Capture the cell that displays the provided text and extract its (x, y) central coordinate. 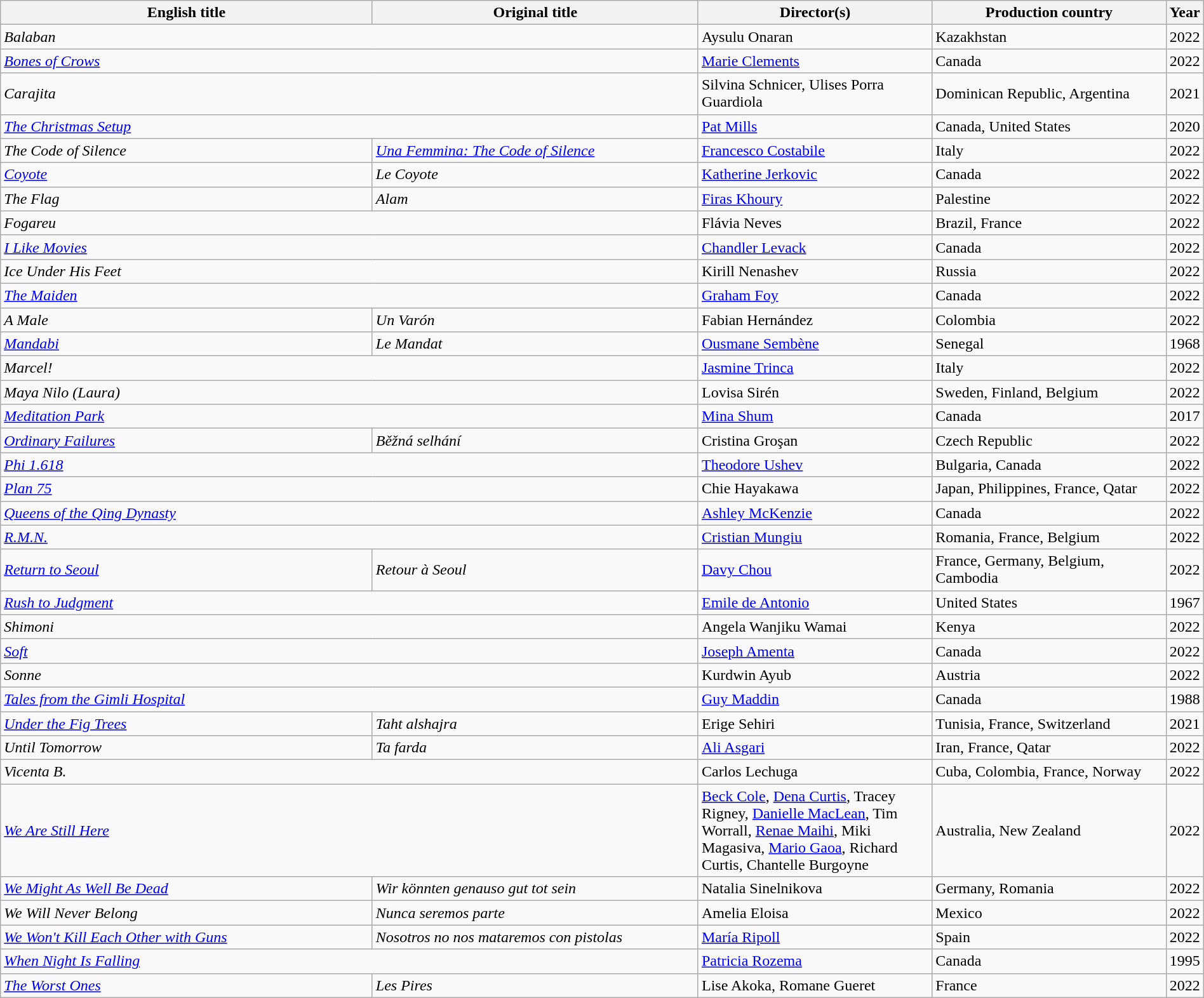
We Might As Well Be Dead (187, 889)
Japan, Philippines, France, Qatar (1049, 489)
Angela Wanjiku Wamai (815, 627)
Kirill Nenashev (815, 271)
Plan 75 (349, 489)
Senegal (1049, 344)
Bones of Crows (349, 61)
Ta farda (535, 748)
We Won't Kill Each Other with Guns (187, 937)
Silvina Schnicer, Ulises Porra Guardiola (815, 94)
Shimoni (349, 627)
Coyote (187, 175)
2020 (1185, 126)
Palestine (1049, 199)
Sweden, Finland, Belgium (1049, 392)
Běžná selhání (535, 441)
Alam (535, 199)
Un Varón (535, 319)
Spain (1049, 937)
Until Tomorrow (187, 748)
Tales from the Gimli Hospital (349, 699)
Retour à Seoul (535, 570)
Jasmine Trinca (815, 368)
Chie Hayakawa (815, 489)
Francesco Costabile (815, 150)
Meditation Park (349, 416)
The Flag (187, 199)
2017 (1185, 416)
Ice Under His Feet (349, 271)
Wir könnten genauso gut tot sein (535, 889)
Graham Foy (815, 295)
Russia (1049, 271)
We Will Never Belong (187, 913)
Marie Clements (815, 61)
Austria (1049, 675)
Natalia Sinelnikova (815, 889)
Production country (1049, 13)
Ordinary Failures (187, 441)
Ousmane Sembène (815, 344)
Director(s) (815, 13)
Amelia Eloisa (815, 913)
The Maiden (349, 295)
Tunisia, France, Switzerland (1049, 723)
Kazakhstan (1049, 37)
Una Femmina: The Code of Silence (535, 150)
Fabian Hernández (815, 319)
Germany, Romania (1049, 889)
Kenya (1049, 627)
France (1049, 985)
Canada, United States (1049, 126)
Davy Chou (815, 570)
Lovisa Sirén (815, 392)
Czech Republic (1049, 441)
Cuba, Colombia, France, Norway (1049, 772)
Mexico (1049, 913)
Brazil, France (1049, 223)
Soft (349, 651)
Dominican Republic, Argentina (1049, 94)
Australia, New Zealand (1049, 830)
Beck Cole, Dena Curtis, Tracey Rigney, Danielle MacLean, Tim Worrall, Renae Maihi, Miki Magasiva, Mario Gaoa, Richard Curtis, Chantelle Burgoyne (815, 830)
Erige Sehiri (815, 723)
A Male (187, 319)
Ali Asgari (815, 748)
Year (1185, 13)
Return to Seoul (187, 570)
Pat Mills (815, 126)
Fogareu (349, 223)
The Code of Silence (187, 150)
I Like Movies (349, 247)
Original title (535, 13)
Flávia Neves (815, 223)
Carlos Lechuga (815, 772)
The Christmas Setup (349, 126)
Marcel! (349, 368)
When Night Is Falling (349, 961)
Under the Fig Trees (187, 723)
Phi 1.618 (349, 465)
1988 (1185, 699)
Mandabi (187, 344)
Emile de Antonio (815, 602)
Vicenta B. (349, 772)
France, Germany, Belgium, Cambodia (1049, 570)
Le Coyote (535, 175)
Chandler Levack (815, 247)
Lise Akoka, Romane Gueret (815, 985)
Taht alshajra (535, 723)
Firas Khoury (815, 199)
We Are Still Here (349, 830)
María Ripoll (815, 937)
Queens of the Qing Dynasty (349, 513)
Mina Shum (815, 416)
English title (187, 13)
Aysulu Onaran (815, 37)
Rush to Judgment (349, 602)
1967 (1185, 602)
Balaban (349, 37)
Katherine Jerkovic (815, 175)
Nunca seremos parte (535, 913)
Les Pires (535, 985)
United States (1049, 602)
Bulgaria, Canada (1049, 465)
Romania, France, Belgium (1049, 537)
The Worst Ones (187, 985)
Colombia (1049, 319)
Patricia Rozema (815, 961)
Sonne (349, 675)
Ashley McKenzie (815, 513)
Maya Nilo (Laura) (349, 392)
Le Mandat (535, 344)
Nosotros no nos mataremos con pistolas (535, 937)
Carajita (349, 94)
Cristina Groşan (815, 441)
1995 (1185, 961)
Theodore Ushev (815, 465)
Iran, France, Qatar (1049, 748)
Joseph Amenta (815, 651)
1968 (1185, 344)
Kurdwin Ayub (815, 675)
Cristian Mungiu (815, 537)
Guy Maddin (815, 699)
R.M.N. (349, 537)
